For the text-containing cell, return its midpoint in (x, y) coordinate format. 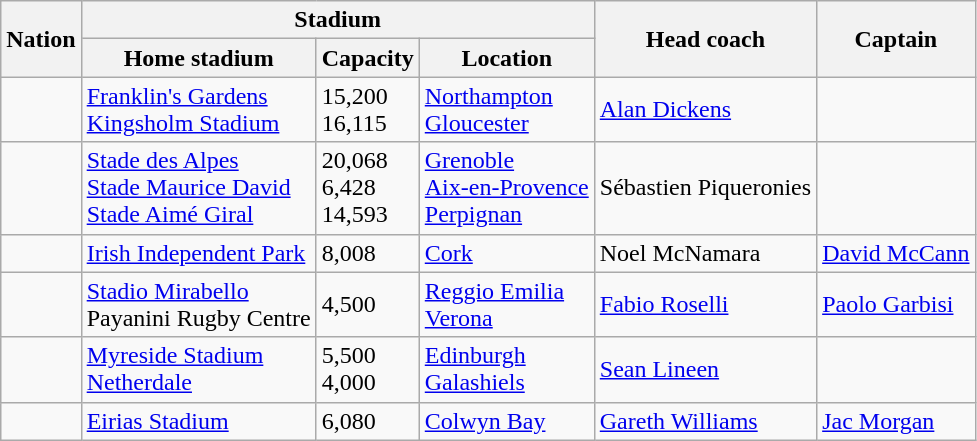
8,008 (368, 253)
Fabio Roselli (705, 304)
Captain (896, 39)
15,20016,115 (368, 110)
5,5004,000 (368, 370)
Eirias Stadium (198, 421)
Stadium (338, 20)
Head coach (705, 39)
20,0686,42814,593 (368, 188)
Nation (41, 39)
Alan Dickens (705, 110)
Stadio MirabelloPayanini Rugby Centre (198, 304)
EdinburghGalashiels (506, 370)
Jac Morgan (896, 421)
6,080 (368, 421)
Colwyn Bay (506, 421)
Sean Lineen (705, 370)
NorthamptonGloucester (506, 110)
4,500 (368, 304)
David McCann (896, 253)
Capacity (368, 58)
Franklin's GardensKingsholm Stadium (198, 110)
Sébastien Piqueronies (705, 188)
GrenobleAix-en-ProvencePerpignan (506, 188)
Myreside StadiumNetherdale (198, 370)
Noel McNamara (705, 253)
Gareth Williams (705, 421)
Stade des AlpesStade Maurice DavidStade Aimé Giral (198, 188)
Reggio EmiliaVerona (506, 304)
Cork (506, 253)
Location (506, 58)
Irish Independent Park (198, 253)
Home stadium (198, 58)
Paolo Garbisi (896, 304)
